Search for the cell housing the specified text and yield its [x, y] center coordinate. 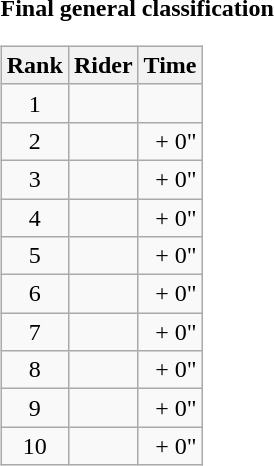
Rider [103, 65]
9 [34, 408]
1 [34, 103]
3 [34, 179]
10 [34, 446]
2 [34, 141]
Rank [34, 65]
5 [34, 256]
6 [34, 294]
Time [170, 65]
4 [34, 217]
7 [34, 332]
8 [34, 370]
